Scan for the cell matching the given text and deliver its [X, Y] coordinate at center. 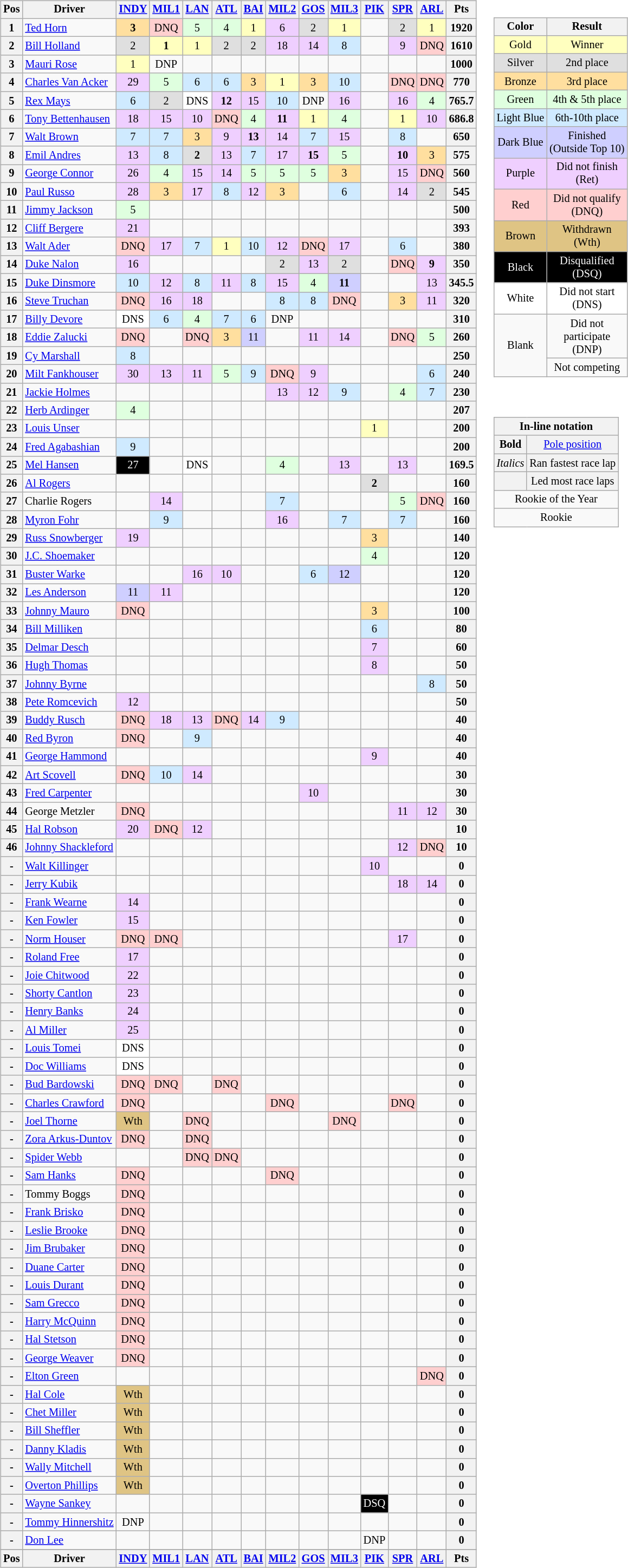
George Weaver [69, 1358]
Light Blue [520, 117]
Overton Phillips [69, 1486]
Wayne Sankey [69, 1504]
Did notparticipate(DNP) [587, 336]
Herb Ardinger [69, 410]
140 [462, 538]
Elton Green [69, 1376]
765.7 [462, 101]
Sam Grecco [69, 1303]
500 [462, 210]
169.5 [462, 465]
Al Rogers [69, 484]
Spider Webb [69, 1158]
Buster Warke [69, 574]
Disqualified(DSQ) [587, 267]
345.5 [462, 283]
Tommy Hinnershitz [69, 1522]
Zora Arkus-Duntov [69, 1139]
43 [11, 793]
Hal Robson [69, 829]
41 [11, 757]
34 [11, 629]
Jerry Kubik [69, 884]
Rookie [556, 518]
Jim Brubaker [69, 1249]
Harry McQuinn [69, 1322]
Wally Mitchell [69, 1467]
Emil Andres [69, 155]
Charles Van Acker [69, 82]
Pole position [572, 445]
Henry Banks [69, 1012]
46 [11, 848]
Color [520, 27]
Tommy Boggs [69, 1194]
230 [462, 392]
560 [462, 174]
Danny Kladis [69, 1449]
Bill Holland [69, 46]
207 [462, 410]
Joie Chitwood [69, 975]
Eddie Zalucki [69, 337]
Not competing [587, 368]
Mauri Rose [69, 64]
6th-10th place [587, 117]
1920 [462, 28]
In-line notation [556, 427]
Red [520, 205]
Ken Fowler [69, 920]
Louis Durant [69, 1285]
Delmar Desch [69, 648]
44 [11, 812]
Bill Sheffler [69, 1431]
White [520, 298]
Blank [520, 345]
Ted Horn [69, 28]
Fred Agabashian [69, 447]
33 [11, 611]
Did not qualify(DNQ) [587, 205]
Les Anderson [69, 593]
Mel Hansen [69, 465]
Did not start(DNS) [587, 298]
Sam Hanks [69, 1176]
Duke Dinsmore [69, 283]
Louis Tomei [69, 1048]
In-line notation Bold Pole position Italics Ran fastest race lap Led most race laps Rookie of the Year Rookie [560, 465]
35 [11, 648]
310 [462, 319]
Tony Bettenhausen [69, 119]
38 [11, 702]
Duke Nalon [69, 265]
Bud Bardowski [69, 1084]
Leslie Brooke [69, 1231]
Joel Thorne [69, 1121]
Frank Wearne [69, 903]
42 [11, 775]
Bill Milliken [69, 629]
4th & 5th place [587, 100]
Jackie Holmes [69, 392]
George Metzler [69, 812]
Frank Brisko [69, 1212]
Milt Fankhouser [69, 374]
1610 [462, 46]
Finished(Outside Top 10) [587, 142]
Gold [520, 45]
31 [11, 574]
Jimmy Jackson [69, 210]
393 [462, 228]
Walt Brown [69, 137]
George Connor [69, 174]
Cliff Bergere [69, 228]
Cy Marshall [69, 356]
Don Lee [69, 1540]
Shorty Cantlon [69, 994]
Dark Blue [520, 142]
Hugh Thomas [69, 665]
770 [462, 82]
Johnny Byrne [69, 684]
Italics [510, 463]
Chet Miller [69, 1413]
Result [587, 27]
260 [462, 337]
Silver [520, 63]
Green [520, 100]
Brown [520, 236]
Doc Williams [69, 1067]
Led most race laps [572, 481]
George Hammond [69, 757]
Bold [510, 445]
39 [11, 720]
Al Miller [69, 1030]
Buddy Rusch [69, 720]
Withdrawn(Wth) [587, 236]
DSQ [374, 1504]
545 [462, 192]
Johnny Mauro [69, 611]
Winner [587, 45]
Did not finish(Ret) [587, 174]
Hal Stetson [69, 1340]
320 [462, 301]
686.8 [462, 119]
2nd place [587, 63]
37 [11, 684]
Charles Crawford [69, 1103]
Johnny Shackleford [69, 848]
Red Byron [69, 739]
32 [11, 593]
Charlie Rogers [69, 501]
Myron Fohr [69, 520]
250 [462, 356]
1000 [462, 64]
Pete Romcevich [69, 702]
650 [462, 137]
575 [462, 155]
Rex Mays [69, 101]
Fred Carpenter [69, 793]
Art Scovell [69, 775]
Steve Truchan [69, 301]
Paul Russo [69, 192]
Russ Snowberger [69, 538]
Hal Cole [69, 1395]
60 [462, 648]
240 [462, 374]
80 [462, 629]
100 [462, 611]
Walt Ader [69, 246]
Bronze [520, 81]
Norm Houser [69, 939]
45 [11, 829]
J.C. Shoemaker [69, 556]
380 [462, 246]
Billy Devore [69, 319]
Rookie of the Year [556, 499]
Ran fastest race lap [572, 463]
Black [520, 267]
Louis Unser [69, 429]
Walt Killinger [69, 866]
3rd place [587, 81]
350 [462, 265]
36 [11, 665]
Roland Free [69, 957]
Purple [520, 174]
Duane Carter [69, 1267]
